From the cell containing the given text, extract its center point as (x, y) coordinate. 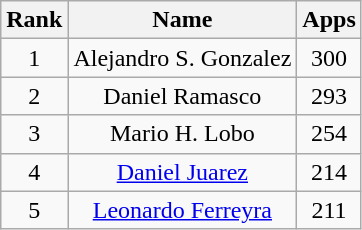
Mario H. Lobo (182, 134)
4 (34, 172)
300 (329, 58)
254 (329, 134)
Daniel Juarez (182, 172)
1 (34, 58)
2 (34, 96)
Name (182, 20)
Apps (329, 20)
3 (34, 134)
293 (329, 96)
5 (34, 210)
214 (329, 172)
Daniel Ramasco (182, 96)
Alejandro S. Gonzalez (182, 58)
Rank (34, 20)
Leonardo Ferreyra (182, 210)
211 (329, 210)
